Detect which cell encompasses the target text, then output its (X, Y) center coordinate. 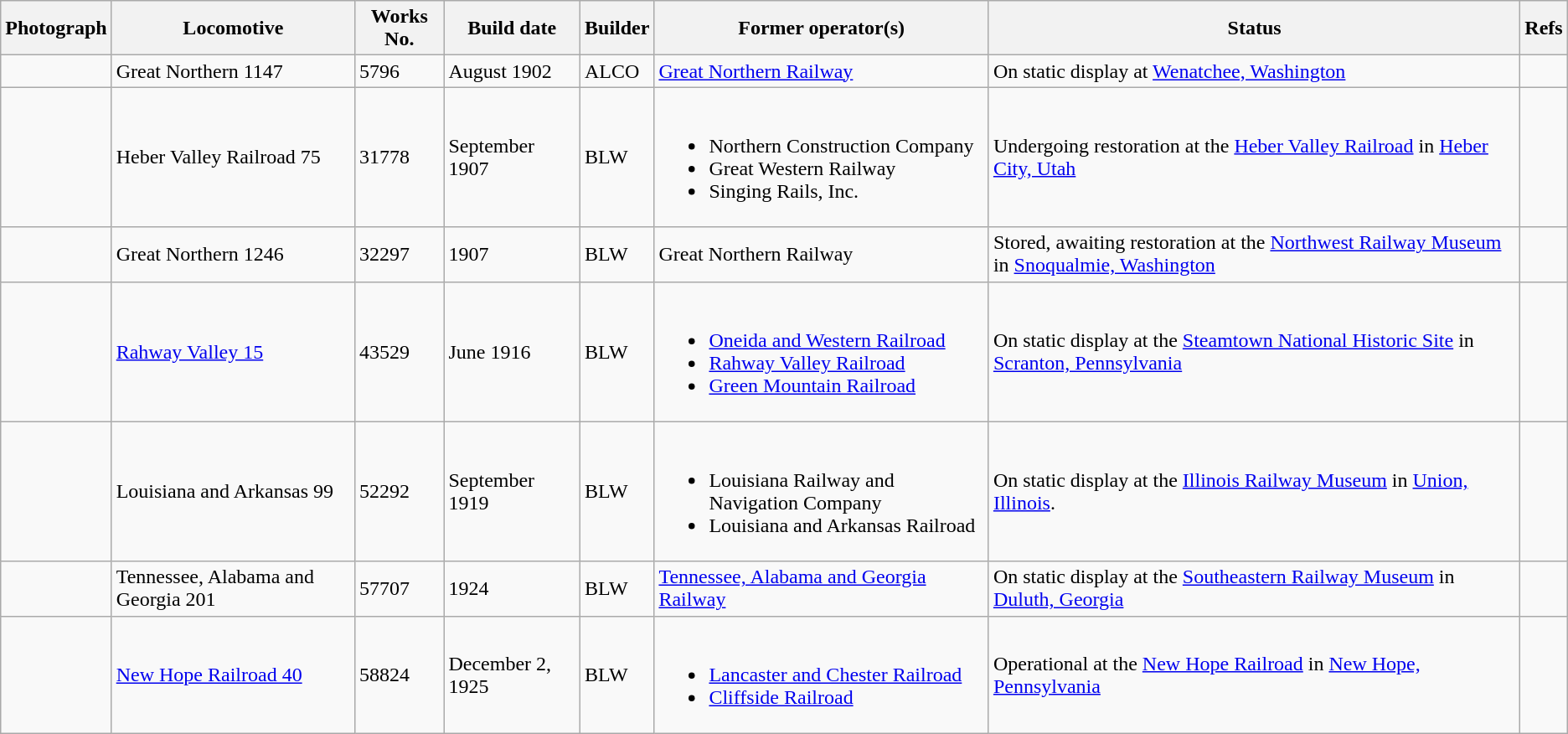
ALCO (617, 71)
On static display at the Steamtown National Historic Site in Scranton, Pennsylvania (1254, 352)
Louisiana Railway and Navigation CompanyLouisiana and Arkansas Railroad (821, 491)
Locomotive (233, 28)
Rahway Valley 15 (233, 352)
June 1916 (513, 352)
On static display at the Illinois Railway Museum in Union, Illinois. (1254, 491)
On static display at Wenatchee, Washington (1254, 71)
Heber Valley Railroad 75 (233, 158)
52292 (400, 491)
September 1907 (513, 158)
December 2, 1925 (513, 675)
1907 (513, 255)
Oneida and Western RailroadRahway Valley RailroadGreen Mountain Railroad (821, 352)
Operational at the New Hope Railroad in New Hope, Pennsylvania (1254, 675)
New Hope Railroad 40 (233, 675)
Louisiana and Arkansas 99 (233, 491)
Lancaster and Chester RailroadCliffside Railroad (821, 675)
Builder (617, 28)
Status (1254, 28)
Northern Construction CompanyGreat Western RailwaySinging Rails, Inc. (821, 158)
32297 (400, 255)
Former operator(s) (821, 28)
5796 (400, 71)
57707 (400, 588)
Tennessee, Alabama and Georgia Railway (821, 588)
Undergoing restoration at the Heber Valley Railroad in Heber City, Utah (1254, 158)
1924 (513, 588)
On static display at the Southeastern Railway Museum in Duluth, Georgia (1254, 588)
September 1919 (513, 491)
58824 (400, 675)
Works No. (400, 28)
Great Northern 1246 (233, 255)
31778 (400, 158)
Refs (1544, 28)
43529 (400, 352)
Great Northern 1147 (233, 71)
Stored, awaiting restoration at the Northwest Railway Museum in Snoqualmie, Washington (1254, 255)
August 1902 (513, 71)
Photograph (56, 28)
Tennessee, Alabama and Georgia 201 (233, 588)
Build date (513, 28)
